Scan for the cell matching the given text and deliver its [X, Y] coordinate at center. 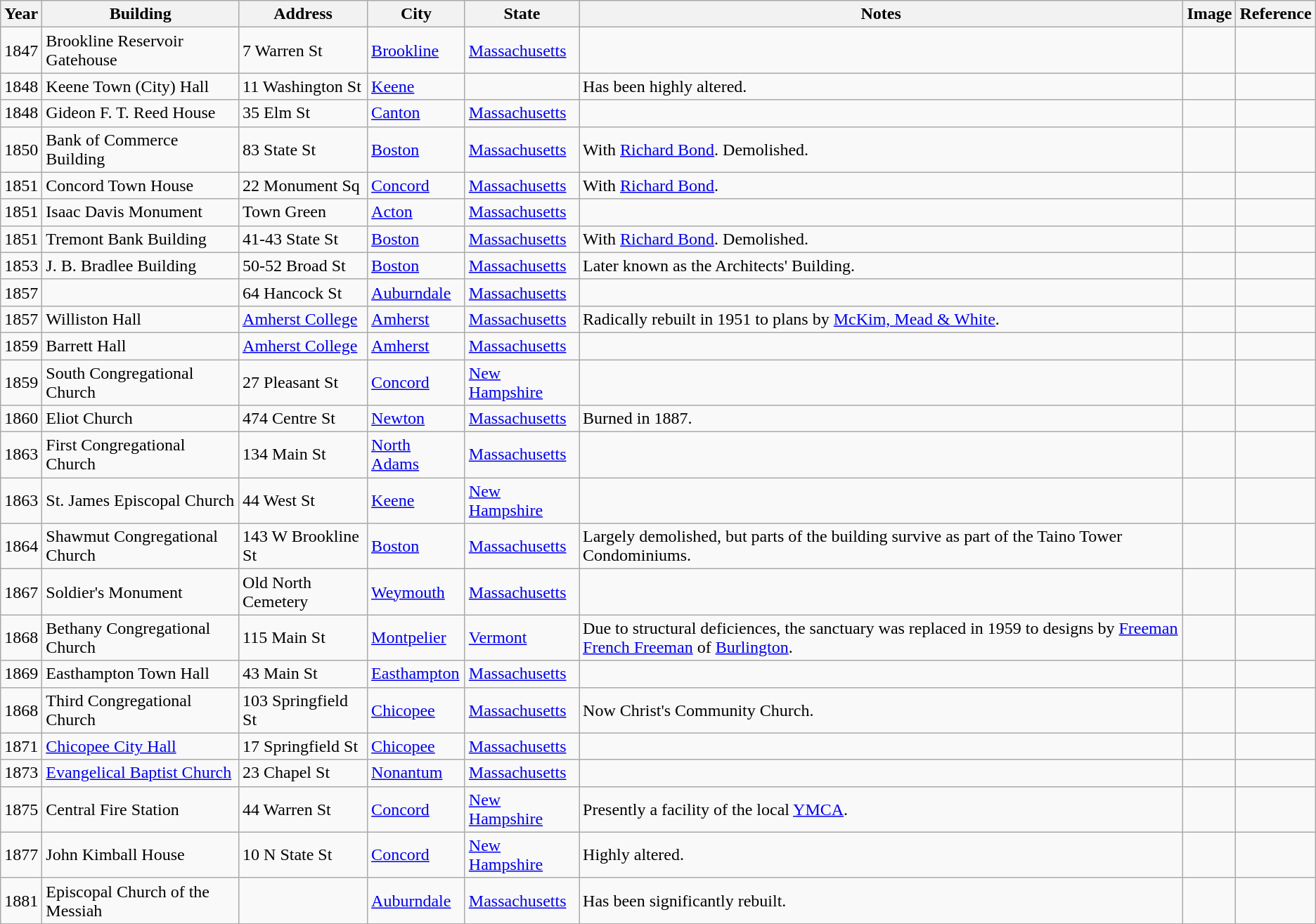
Has been highly altered. [882, 86]
1850 [21, 149]
South Congregational Church [141, 382]
1867 [21, 592]
Third Congregational Church [141, 710]
Largely demolished, but parts of the building survive as part of the Taino Tower Condominiums. [882, 547]
Gideon F. T. Reed House [141, 113]
J. B. Bradlee Building [141, 266]
Year [21, 14]
Williston Hall [141, 319]
Burned in 1887. [882, 419]
1853 [21, 266]
44 West St [304, 500]
Reference [1275, 14]
Town Green [304, 212]
1869 [21, 674]
17 Springfield St [304, 746]
64 Hancock St [304, 292]
Central Fire Station [141, 809]
1860 [21, 419]
First Congregational Church [141, 455]
Evangelical Baptist Church [141, 773]
Shawmut Congregational Church [141, 547]
27 Pleasant St [304, 382]
Address [304, 14]
Newton [416, 419]
23 Chapel St [304, 773]
Later known as the Architects' Building. [882, 266]
Easthampton Town Hall [141, 674]
Chicopee City Hall [141, 746]
Old North Cemetery [304, 592]
Radically rebuilt in 1951 to plans by McKim, Mead & White. [882, 319]
1875 [21, 809]
44 Warren St [304, 809]
22 Monument Sq [304, 186]
Soldier's Monument [141, 592]
1881 [21, 901]
Tremont Bank Building [141, 239]
Bank of Commerce Building [141, 149]
Episcopal Church of the Messiah [141, 901]
Montpelier [416, 638]
1871 [21, 746]
John Kimball House [141, 854]
10 N State St [304, 854]
Isaac Davis Monument [141, 212]
Eliot Church [141, 419]
Due to structural deficiences, the sanctuary was replaced in 1959 to designs by Freeman French Freeman of Burlington. [882, 638]
Presently a facility of the local YMCA. [882, 809]
Now Christ's Community Church. [882, 710]
83 State St [304, 149]
With Richard Bond. [882, 186]
115 Main St [304, 638]
103 Springfield St [304, 710]
11 Washington St [304, 86]
Keene Town (City) Hall [141, 86]
Concord Town House [141, 186]
143 W Brookline St [304, 547]
Vermont [522, 638]
Building [141, 14]
50-52 Broad St [304, 266]
35 Elm St [304, 113]
1847 [21, 51]
43 Main St [304, 674]
Barrett Hall [141, 346]
41-43 State St [304, 239]
State [522, 14]
474 Centre St [304, 419]
1877 [21, 854]
Brookline Reservoir Gatehouse [141, 51]
Has been significantly rebuilt. [882, 901]
Highly altered. [882, 854]
North Adams [416, 455]
Image [1209, 14]
City [416, 14]
7 Warren St [304, 51]
Easthampton [416, 674]
Bethany Congregational Church [141, 638]
1864 [21, 547]
Canton [416, 113]
Brookline [416, 51]
1873 [21, 773]
Acton [416, 212]
Nonantum [416, 773]
St. James Episcopal Church [141, 500]
Weymouth [416, 592]
134 Main St [304, 455]
Notes [882, 14]
